Pinpoint the cell where the given text exists, returning its [X, Y] midpoint coordinate. 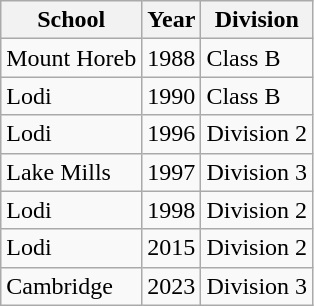
Year [172, 20]
2023 [172, 286]
Division [257, 20]
2015 [172, 248]
1988 [172, 58]
School [72, 20]
1996 [172, 134]
1990 [172, 96]
Cambridge [72, 286]
Mount Horeb [72, 58]
1997 [172, 172]
1998 [172, 210]
Lake Mills [72, 172]
